Determine the (x, y) coordinate at the center of the cell enclosing the given text.  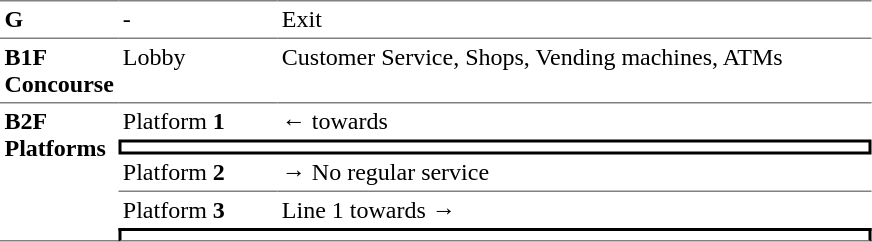
G (59, 19)
← towards (574, 122)
Platform 2 (198, 173)
→ No regular service (574, 173)
Customer Service, Shops, Vending machines, ATMs (574, 71)
Lobby (198, 71)
B2FPlatforms (59, 173)
- (198, 19)
Platform 3 (198, 210)
Line 1 towards → (574, 210)
Exit (574, 19)
Platform 1 (198, 122)
B1FConcourse (59, 71)
